Return the (X, Y) coordinate for the center point of the cell that contains the specified text.  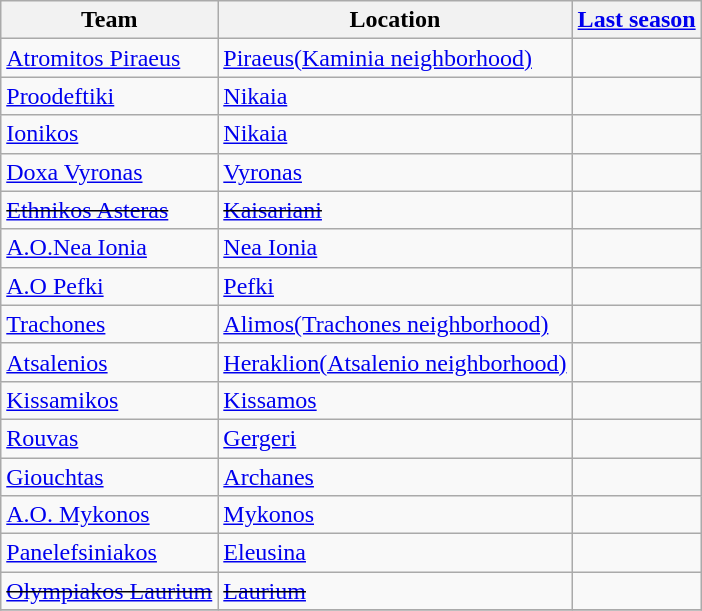
Rouvas (110, 438)
Gergeri (395, 438)
Kissamos (395, 400)
Laurium (395, 591)
Mykonos (395, 515)
Piraeus(Kaminia neighborhood) (395, 58)
Heraklion(Atsalenio neighborhood) (395, 362)
Kissamikos (110, 400)
Last season (636, 20)
Alimos(Trachones neighborhood) (395, 324)
Pefki (395, 286)
Vyronas (395, 172)
Ionikos (110, 134)
Atsalenios (110, 362)
Kaisariani (395, 210)
Olympiakos Laurium (110, 591)
Panelefsiniakos (110, 553)
Proodeftiki (110, 96)
Nea Ionia (395, 248)
Archanes (395, 477)
Eleusina (395, 553)
Giouchtas (110, 477)
Atromitos Piraeus (110, 58)
A.O Pefki (110, 286)
Ethnikos Asteras (110, 210)
A.O. Mykonos (110, 515)
Team (110, 20)
Doxa Vyronas (110, 172)
Location (395, 20)
A.O.Nea Ionia (110, 248)
Trachones (110, 324)
